Return (X, Y) of the center of cell containing provided text 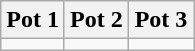
Pot 3 (161, 20)
Pot 2 (96, 20)
Pot 1 (33, 20)
